Return [X, Y] of the center of cell containing provided text 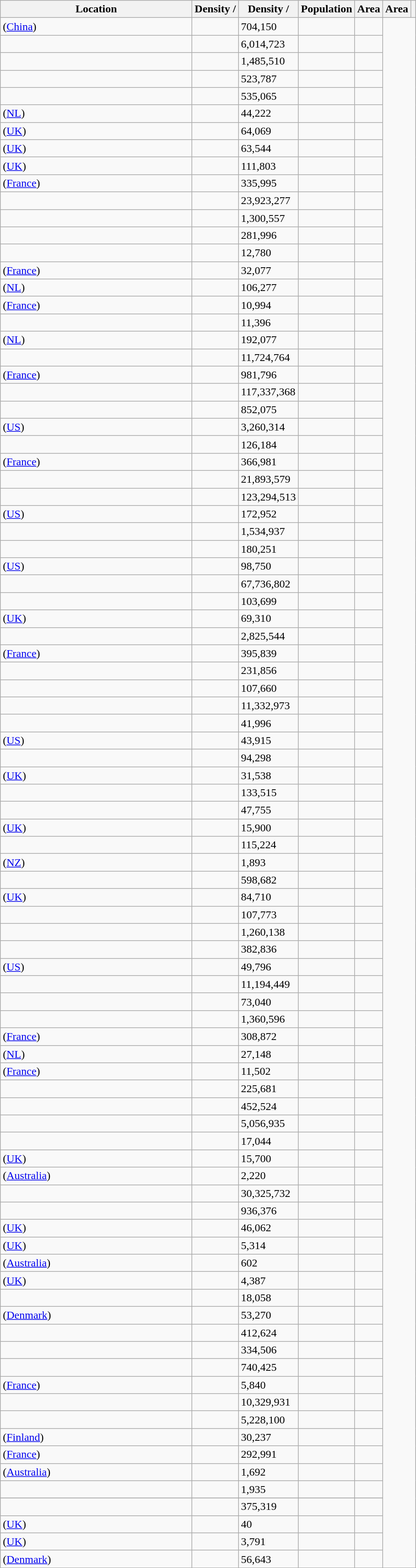
11,396 [268, 323]
1,534,937 [268, 532]
1,935 [268, 1489]
17,044 [268, 1141]
704,150 [268, 27]
412,624 [268, 1333]
602 [268, 1263]
1,260,138 [268, 932]
1,485,510 [268, 61]
382,836 [268, 949]
335,995 [268, 183]
936,376 [268, 1211]
740,425 [268, 1368]
117,337,368 [268, 392]
395,839 [268, 653]
27,148 [268, 1054]
40 [268, 1524]
366,981 [268, 462]
106,277 [268, 288]
133,515 [268, 793]
10,994 [268, 305]
5,840 [268, 1385]
Location [96, 9]
115,224 [268, 845]
3,791 [268, 1541]
3,260,314 [268, 427]
98,750 [268, 566]
180,251 [268, 549]
63,544 [268, 148]
292,991 [268, 1455]
172,952 [268, 514]
5,228,100 [268, 1420]
334,506 [268, 1350]
981,796 [268, 375]
523,787 [268, 79]
598,682 [268, 880]
231,856 [268, 671]
4,387 [268, 1280]
(NZ) [96, 862]
2,825,544 [268, 636]
452,524 [268, 1106]
(China) [96, 27]
43,915 [268, 740]
64,069 [268, 131]
11,724,764 [268, 357]
47,755 [268, 810]
2,220 [268, 1176]
11,332,973 [268, 706]
6,014,723 [268, 44]
69,310 [268, 619]
73,040 [268, 1002]
30,237 [268, 1437]
281,996 [268, 236]
(Finland) [96, 1437]
107,660 [268, 688]
53,270 [268, 1315]
1,893 [268, 862]
94,298 [268, 758]
103,699 [268, 601]
15,900 [268, 828]
126,184 [268, 444]
11,502 [268, 1072]
30,325,732 [268, 1193]
10,329,931 [268, 1402]
21,893,579 [268, 479]
308,872 [268, 1036]
18,058 [268, 1298]
Population [327, 9]
31,538 [268, 776]
375,319 [268, 1507]
41,996 [268, 723]
56,643 [268, 1559]
1,300,557 [268, 218]
44,222 [268, 113]
192,077 [268, 340]
225,681 [268, 1089]
5,056,935 [268, 1124]
67,736,802 [268, 584]
5,314 [268, 1245]
1,360,596 [268, 1019]
107,773 [268, 915]
12,780 [268, 253]
32,077 [268, 270]
46,062 [268, 1228]
15,700 [268, 1158]
1,692 [268, 1472]
535,065 [268, 96]
11,194,449 [268, 984]
111,803 [268, 166]
84,710 [268, 897]
23,923,277 [268, 200]
852,075 [268, 410]
49,796 [268, 967]
123,294,513 [268, 496]
